Output the (x, y) coordinate of the center of the cell containing the given text.  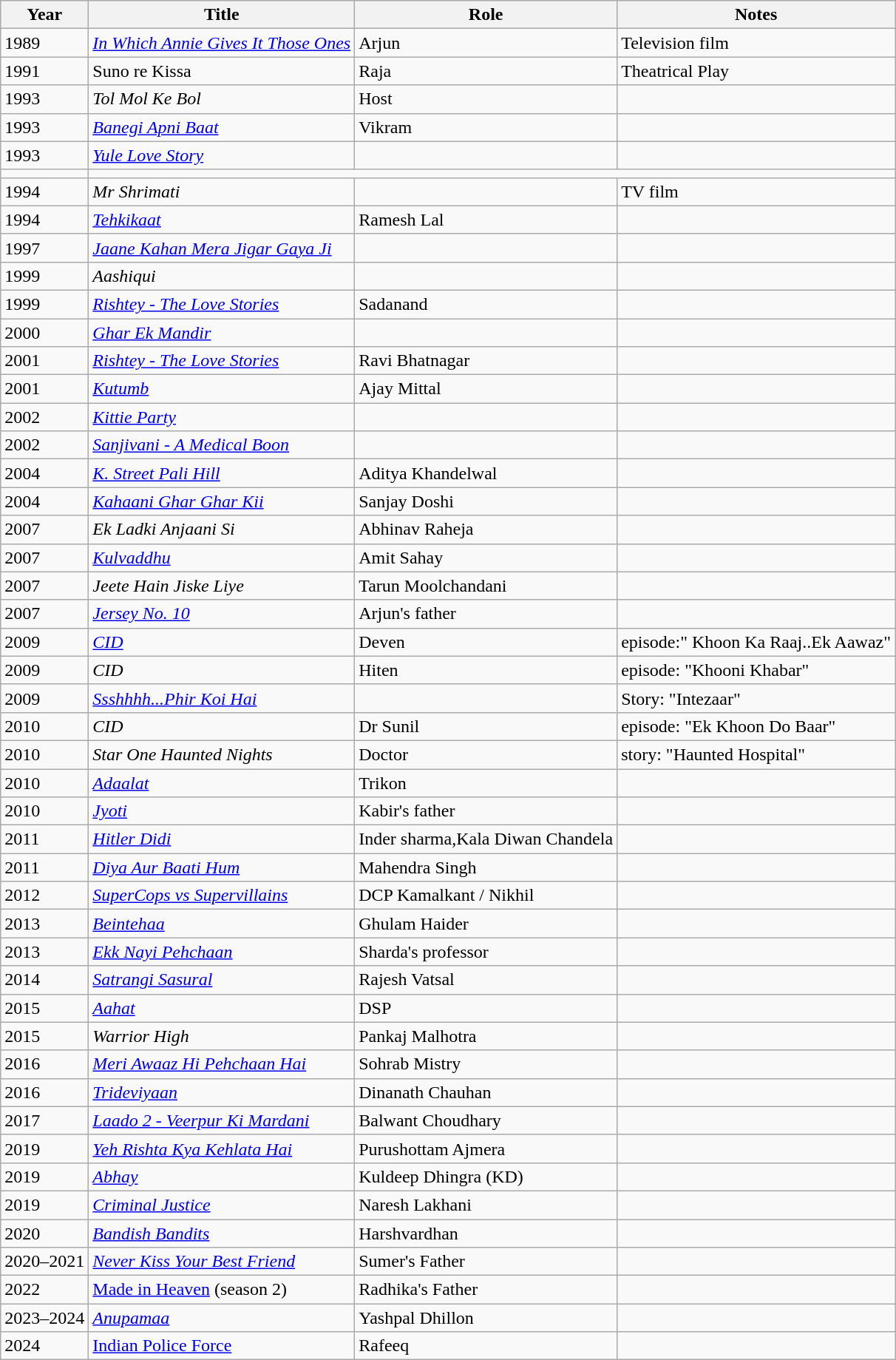
Ek Ladki Anjaani Si (222, 530)
Kahaani Ghar Ghar Kii (222, 501)
Ekk Nayi Pehchaan (222, 952)
Deven (486, 642)
Ravi Bhatnagar (486, 361)
2012 (44, 896)
SuperCops vs Supervillains (222, 896)
Jaane Kahan Mera Jigar Gaya Ji (222, 248)
Suno re Kissa (222, 71)
Satrangi Sasural (222, 980)
Ramesh Lal (486, 220)
1997 (44, 248)
Never Kiss Your Best Friend (222, 1262)
Beintehaa (222, 924)
2022 (44, 1290)
2014 (44, 980)
In Which Annie Gives It Those Ones (222, 43)
Role (486, 15)
Hitler Didi (222, 839)
Rajesh Vatsal (486, 980)
Tol Mol Ke Bol (222, 99)
Story: "Intezaar" (756, 698)
2020 (44, 1233)
Yeh Rishta Kya Kehlata Hai (222, 1148)
Trideviyaan (222, 1092)
Balwant Choudhary (486, 1120)
Aditya Khandelwal (486, 473)
Kabir's father (486, 811)
Theatrical Play (756, 71)
Ajay Mittal (486, 389)
episode: "Khooni Khabar" (756, 670)
Bandish Bandits (222, 1233)
Sanjivani - A Medical Boon (222, 445)
Dr Sunil (486, 726)
Ghar Ek Mandir (222, 332)
Adaalat (222, 783)
Tarun Moolchandani (486, 586)
2023–2024 (44, 1318)
Star One Haunted Nights (222, 754)
Pankaj Malhotra (486, 1036)
Inder sharma,Kala Diwan Chandela (486, 839)
Doctor (486, 754)
Rafeeq (486, 1346)
Raja (486, 71)
Anupamaa (222, 1318)
Aashiqui (222, 276)
2024 (44, 1346)
Mahendra Singh (486, 867)
Kuldeep Dhingra (KD) (486, 1177)
Sumer's Father (486, 1262)
Tehkikaat (222, 220)
Aahat (222, 1008)
DSP (486, 1008)
story: "Haunted Hospital" (756, 754)
Harshvardhan (486, 1233)
Jersey No. 10 (222, 614)
Abhinav Raheja (486, 530)
K. Street Pali Hill (222, 473)
2020–2021 (44, 1262)
Mr Shrimati (222, 192)
Year (44, 15)
Vikram (486, 127)
Criminal Justice (222, 1205)
Sohrab Mistry (486, 1064)
Abhay (222, 1177)
Kittie Party (222, 417)
2000 (44, 332)
Made in Heaven (season 2) (222, 1290)
Kulvaddhu (222, 558)
1991 (44, 71)
1989 (44, 43)
Naresh Lakhani (486, 1205)
Sadanand (486, 304)
episode:" Khoon Ka Raaj..Ek Aawaz" (756, 642)
Arjun's father (486, 614)
Jyoti (222, 811)
Kutumb (222, 389)
Indian Police Force (222, 1346)
Sharda's professor (486, 952)
Meri Awaaz Hi Pehchaan Hai (222, 1064)
TV film (756, 192)
Laado 2 - Veerpur Ki Mardani (222, 1120)
Ssshhhh...Phir Koi Hai (222, 698)
Yule Love Story (222, 155)
Hiten (486, 670)
Dinanath Chauhan (486, 1092)
Banegi Apni Baat (222, 127)
Sanjay Doshi (486, 501)
episode: "Ek Khoon Do Baar" (756, 726)
Television film (756, 43)
Diya Aur Baati Hum (222, 867)
Yashpal Dhillon (486, 1318)
DCP Kamalkant / Nikhil (486, 896)
Radhika's Father (486, 1290)
Amit Sahay (486, 558)
Host (486, 99)
Notes (756, 15)
Title (222, 15)
2017 (44, 1120)
Ghulam Haider (486, 924)
Jeete Hain Jiske Liye (222, 586)
Trikon (486, 783)
Warrior High (222, 1036)
Arjun (486, 43)
Purushottam Ajmera (486, 1148)
